Return the (X, Y) coordinate for the center point of the cell that contains the specified text.  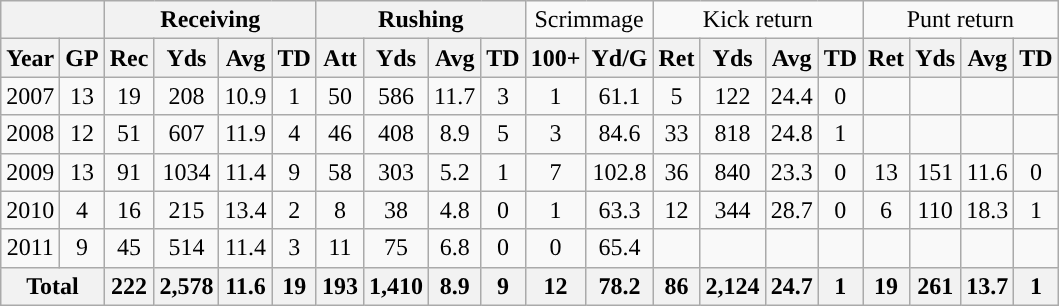
222 (129, 286)
1034 (186, 172)
78.2 (620, 286)
46 (340, 134)
6 (886, 210)
344 (732, 210)
23.3 (792, 172)
607 (186, 134)
818 (732, 134)
13.7 (988, 286)
193 (340, 286)
586 (396, 96)
Rec (129, 58)
Scrimmage (589, 20)
Year (30, 58)
Kick return (758, 20)
7 (556, 172)
Att (340, 58)
Total (52, 286)
2009 (30, 172)
2,124 (732, 286)
261 (936, 286)
24.8 (792, 134)
38 (396, 210)
110 (936, 210)
514 (186, 248)
Punt return (961, 20)
5.2 (455, 172)
GP (82, 58)
102.8 (620, 172)
4.8 (455, 210)
6.8 (455, 248)
61.1 (620, 96)
1,410 (396, 286)
91 (129, 172)
45 (129, 248)
Yd/G (620, 58)
50 (340, 96)
63.3 (620, 210)
84.6 (620, 134)
33 (676, 134)
151 (936, 172)
36 (676, 172)
408 (396, 134)
86 (676, 286)
2,578 (186, 286)
13.4 (246, 210)
2008 (30, 134)
65.4 (620, 248)
8 (340, 210)
58 (340, 172)
Rushing (420, 20)
24.4 (792, 96)
24.7 (792, 286)
51 (129, 134)
10.9 (246, 96)
16 (129, 210)
2007 (30, 96)
18.3 (988, 210)
215 (186, 210)
2 (294, 210)
100+ (556, 58)
2010 (30, 210)
11.7 (455, 96)
840 (732, 172)
303 (396, 172)
Receiving (210, 20)
122 (732, 96)
11 (340, 248)
208 (186, 96)
75 (396, 248)
28.7 (792, 210)
2011 (30, 248)
11.9 (246, 134)
